Determine the [X, Y] coordinate at the center of the cell enclosing the given text.  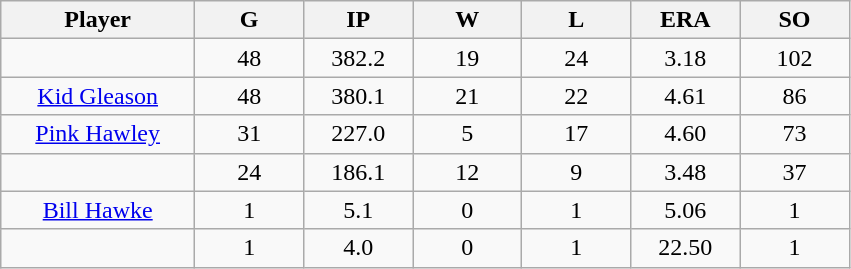
5.06 [686, 210]
380.1 [358, 96]
22.50 [686, 248]
4.0 [358, 248]
Player [98, 20]
Pink Hawley [98, 134]
Bill Hawke [98, 210]
4.60 [686, 134]
21 [468, 96]
22 [576, 96]
12 [468, 172]
19 [468, 58]
Kid Gleason [98, 96]
17 [576, 134]
9 [576, 172]
W [468, 20]
73 [794, 134]
G [250, 20]
86 [794, 96]
3.18 [686, 58]
3.48 [686, 172]
5 [468, 134]
102 [794, 58]
227.0 [358, 134]
ERA [686, 20]
SO [794, 20]
382.2 [358, 58]
31 [250, 134]
186.1 [358, 172]
37 [794, 172]
L [576, 20]
5.1 [358, 210]
4.61 [686, 96]
IP [358, 20]
